Output the [x, y] coordinate of the center of the cell containing the given text.  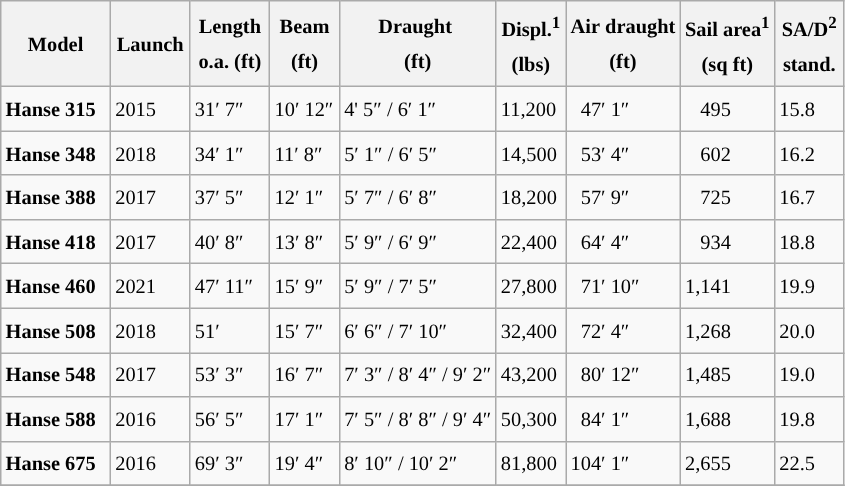
27,800 [531, 286]
13′ 8″ [305, 241]
37′ 5″ [230, 197]
81,800 [531, 463]
Draught (ft) [418, 43]
Sail area1(sq ft) [727, 43]
1,485 [727, 374]
17′ 1″ [305, 419]
Air draught (ft) [623, 43]
53′ 4″ [623, 153]
2015 [150, 108]
Hanse 348 [56, 153]
Hanse 675 [56, 463]
19′ 4″ [305, 463]
Hanse 508 [56, 330]
53′ 3″ [230, 374]
16.7 [809, 197]
56′ 5″ [230, 419]
Displ.1(lbs) [531, 43]
7′ 5″ / 8′ 8″ / 9′ 4″ [418, 419]
11′ 8″ [305, 153]
10′ 12″ [305, 108]
72′ 4″ [623, 330]
18,200 [531, 197]
Hanse 460 [56, 286]
18.8 [809, 241]
SA/D2stand. [809, 43]
495 [727, 108]
Hanse 588 [56, 419]
32,400 [531, 330]
934 [727, 241]
51′ [230, 330]
4' 5″ / 6′ 1″ [418, 108]
31′ 7″ [230, 108]
71′ 10″ [623, 286]
50,300 [531, 419]
Model [56, 43]
43,200 [531, 374]
20.0 [809, 330]
Beam (ft) [305, 43]
Lengtho.a. (ft) [230, 43]
84′ 1″ [623, 419]
602 [727, 153]
1,141 [727, 286]
15.8 [809, 108]
1,268 [727, 330]
2021 [150, 286]
16′ 7″ [305, 374]
5′ 1″ / 6′ 5″ [418, 153]
8′ 10″ / 10′ 2″ [418, 463]
69′ 3″ [230, 463]
12′ 1″ [305, 197]
16.2 [809, 153]
Launch [150, 43]
47′ 1″ [623, 108]
5′ 9″ / 7′ 5″ [418, 286]
Hanse 418 [56, 241]
Hanse 315 [56, 108]
2,655 [727, 463]
104′ 1″ [623, 463]
14,500 [531, 153]
64′ 4″ [623, 241]
5′ 7″ / 6′ 8″ [418, 197]
19.9 [809, 286]
40′ 8″ [230, 241]
6′ 6″ / 7′ 10″ [418, 330]
80′ 12″ [623, 374]
19.8 [809, 419]
34′ 1″ [230, 153]
15′ 9″ [305, 286]
Hanse 548 [56, 374]
11,200 [531, 108]
22.5 [809, 463]
22,400 [531, 241]
7′ 3″ / 8′ 4″ / 9′ 2″ [418, 374]
57′ 9″ [623, 197]
Hanse 388 [56, 197]
1,688 [727, 419]
5′ 9″ / 6′ 9″ [418, 241]
725 [727, 197]
19.0 [809, 374]
15′ 7″ [305, 330]
47′ 11″ [230, 286]
